Provide the [x, y] coordinate of the cell's center where the given text is located.  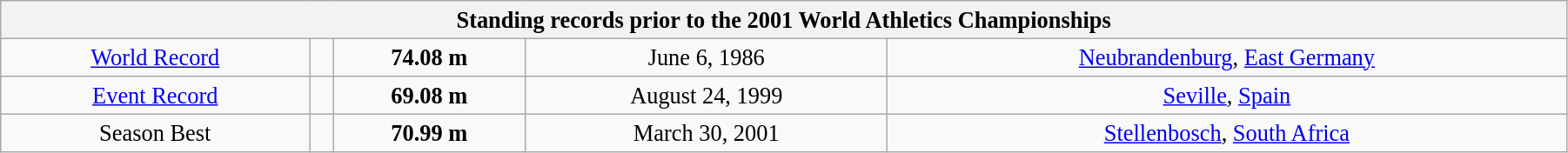
Stellenbosch, South Africa [1227, 133]
Season Best [155, 133]
June 6, 1986 [707, 57]
69.08 m [429, 95]
World Record [155, 57]
74.08 m [429, 57]
March 30, 2001 [707, 133]
Seville, Spain [1227, 95]
August 24, 1999 [707, 95]
Standing records prior to the 2001 World Athletics Championships [784, 19]
Event Record [155, 95]
70.99 m [429, 133]
Neubrandenburg, East Germany [1227, 57]
